For the text-containing cell, return its midpoint in (x, y) coordinate format. 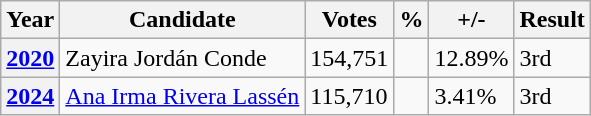
Ana Irma Rivera Lassén (182, 96)
% (412, 20)
3.41% (472, 96)
Candidate (182, 20)
2024 (30, 96)
2020 (30, 58)
Result (552, 20)
154,751 (350, 58)
+/- (472, 20)
Year (30, 20)
115,710 (350, 96)
Votes (350, 20)
Zayira Jordán Conde (182, 58)
12.89% (472, 58)
